Return [x, y] of the center of cell containing provided text 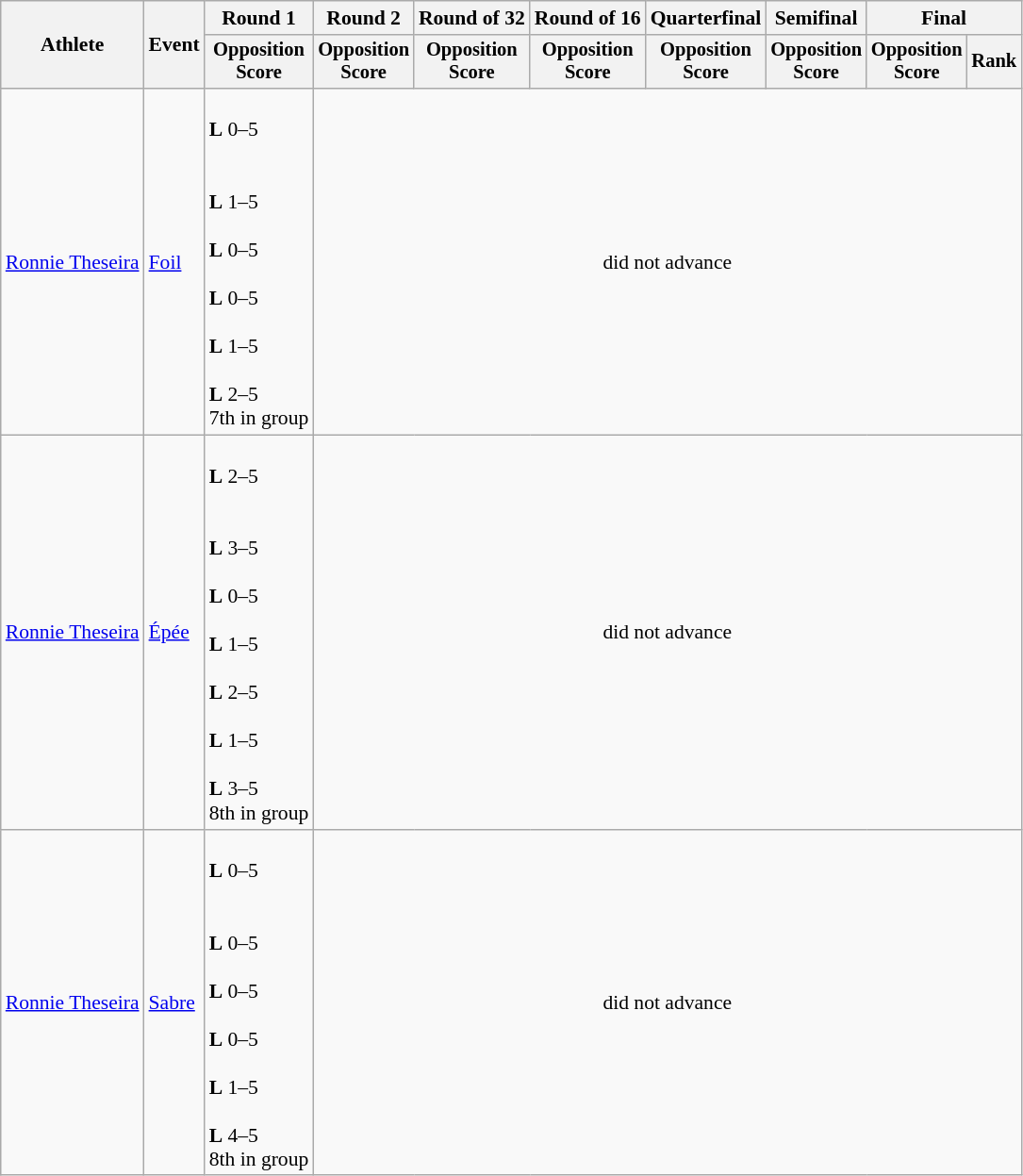
Rank [995, 62]
L 0–5L 0–5 L 0–5 L 0–5 L 1–5 L 4–5 8th in group [259, 1003]
Round 1 [259, 18]
Foil [174, 262]
L 0–5L 1–5 L 0–5 L 0–5 L 1–5 L 2–5 7th in group [259, 262]
Event [174, 45]
Semifinal [817, 18]
Épée [174, 633]
Round of 32 [471, 18]
L 2–5L 3–5 L 0–5 L 1–5 L 2–5 L 1–5 L 3–5 8th in group [259, 633]
Athlete [73, 45]
Sabre [174, 1003]
Round 2 [364, 18]
Quarterfinal [706, 18]
Round of 16 [588, 18]
Final [944, 18]
